Identify which cell holds the provided text, then report its (x, y) central coordinate. 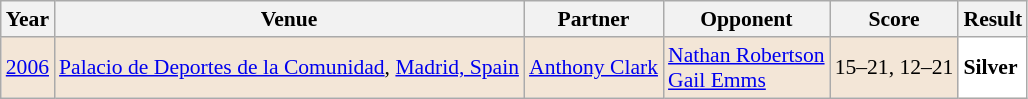
Result (992, 19)
Opponent (746, 19)
15–21, 12–21 (894, 68)
Silver (992, 68)
Anthony Clark (594, 68)
2006 (28, 68)
Score (894, 19)
Nathan Robertson Gail Emms (746, 68)
Palacio de Deportes de la Comunidad, Madrid, Spain (289, 68)
Venue (289, 19)
Partner (594, 19)
Year (28, 19)
